Scan for the cell matching the given text and deliver its (x, y) coordinate at center. 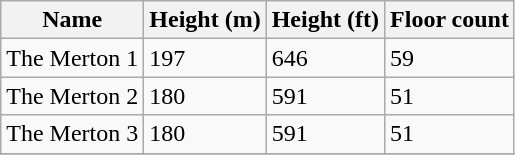
646 (325, 58)
The Merton 2 (72, 96)
The Merton 3 (72, 134)
The Merton 1 (72, 58)
Height (m) (205, 20)
Floor count (450, 20)
197 (205, 58)
Name (72, 20)
59 (450, 58)
Height (ft) (325, 20)
